Determine the (X, Y) coordinate at the center of the cell enclosing the given text.  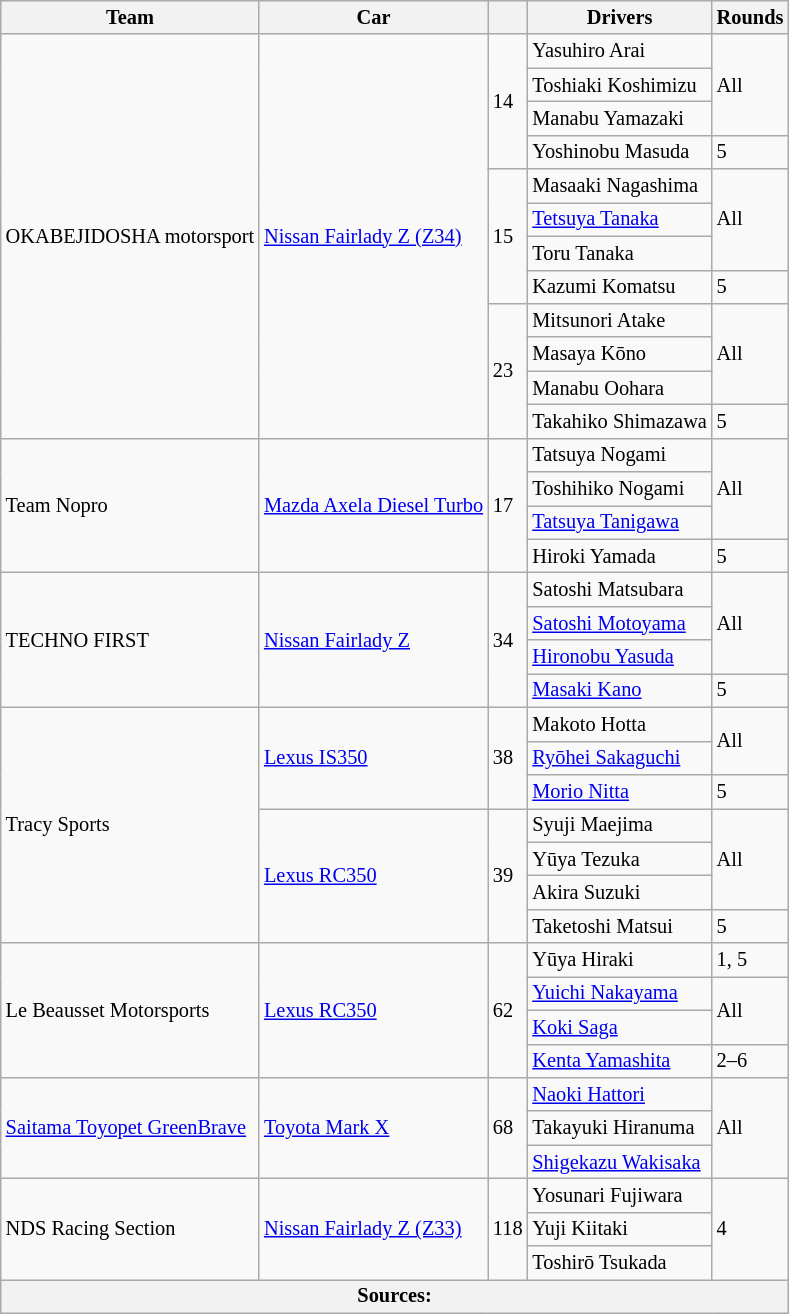
Yasuhiro Arai (619, 51)
Sources: (395, 1296)
118 (508, 1228)
14 (508, 102)
Yosunari Fujiwara (619, 1195)
Toshirō Tsukada (619, 1263)
Nissan Fairlady Z (Z33) (374, 1228)
4 (750, 1228)
Toru Tanaka (619, 253)
23 (508, 370)
Yoshinobu Masuda (619, 152)
Hironobu Yasuda (619, 657)
Takahiko Shimazawa (619, 421)
Naoki Hattori (619, 1094)
Yūya Tezuka (619, 859)
Mitsunori Atake (619, 320)
Kazumi Komatsu (619, 287)
Satoshi Matsubara (619, 589)
NDS Racing Section (130, 1228)
Yūya Hiraki (619, 960)
38 (508, 758)
Koki Saga (619, 1027)
Taketoshi Matsui (619, 926)
Yuichi Nakayama (619, 993)
62 (508, 1010)
Syuji Maejima (619, 825)
15 (508, 236)
Tatsuya Nogami (619, 455)
Tatsuya Tanigawa (619, 522)
Yuji Kiitaki (619, 1229)
Mazda Axela Diesel Turbo (374, 506)
Car (374, 17)
Manabu Oohara (619, 388)
Toyota Mark X (374, 1128)
34 (508, 640)
Saitama Toyopet GreenBrave (130, 1128)
Tracy Sports (130, 825)
Team Nopro (130, 506)
Akira Suzuki (619, 892)
Masaya Kōno (619, 354)
Toshihiko Nogami (619, 489)
Kenta Yamashita (619, 1061)
Rounds (750, 17)
Hiroki Yamada (619, 556)
Ryōhei Sakaguchi (619, 758)
Toshiaki Koshimizu (619, 85)
Drivers (619, 17)
2–6 (750, 1061)
OKABEJIDOSHA motorsport (130, 236)
Team (130, 17)
Shigekazu Wakisaka (619, 1162)
TECHNO FIRST (130, 640)
Masaki Kano (619, 690)
Nissan Fairlady Z (Z34) (374, 236)
Nissan Fairlady Z (374, 640)
Lexus IS350 (374, 758)
39 (508, 876)
Le Beausset Motorsports (130, 1010)
Morio Nitta (619, 791)
Tetsuya Tanaka (619, 219)
1, 5 (750, 960)
Makoto Hotta (619, 724)
Masaaki Nagashima (619, 186)
17 (508, 506)
Takayuki Hiranuma (619, 1128)
Satoshi Motoyama (619, 623)
Manabu Yamazaki (619, 118)
68 (508, 1128)
